From the cell containing the given text, extract its center point as [x, y] coordinate. 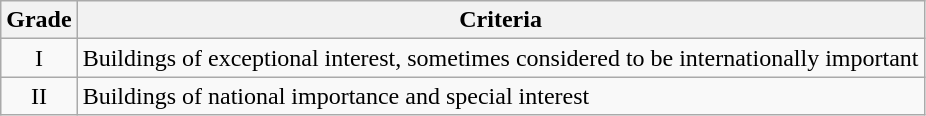
II [39, 96]
Criteria [500, 20]
Buildings of national importance and special interest [500, 96]
Grade [39, 20]
I [39, 58]
Buildings of exceptional interest, sometimes considered to be internationally important [500, 58]
